Pinpoint the cell where the given text exists, returning its [x, y] midpoint coordinate. 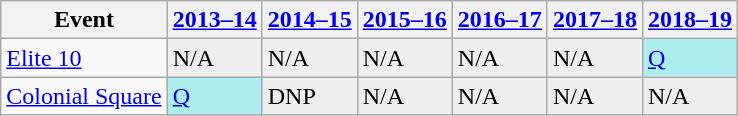
2017–18 [594, 20]
2013–14 [214, 20]
2014–15 [310, 20]
2015–16 [404, 20]
DNP [310, 96]
Elite 10 [84, 58]
Colonial Square [84, 96]
2016–17 [500, 20]
Event [84, 20]
2018–19 [690, 20]
